Scan for the cell matching the given text and deliver its (X, Y) coordinate at center. 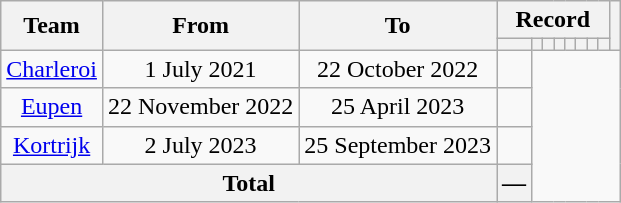
25 September 2023 (398, 145)
22 November 2022 (200, 107)
Total (249, 183)
Team (52, 26)
— (514, 183)
Kortrijk (52, 145)
Charleroi (52, 69)
22 October 2022 (398, 69)
1 July 2021 (200, 69)
Record (552, 20)
25 April 2023 (398, 107)
From (200, 26)
2 July 2023 (200, 145)
Eupen (52, 107)
To (398, 26)
